Detect which cell encompasses the target text, then output its [x, y] center coordinate. 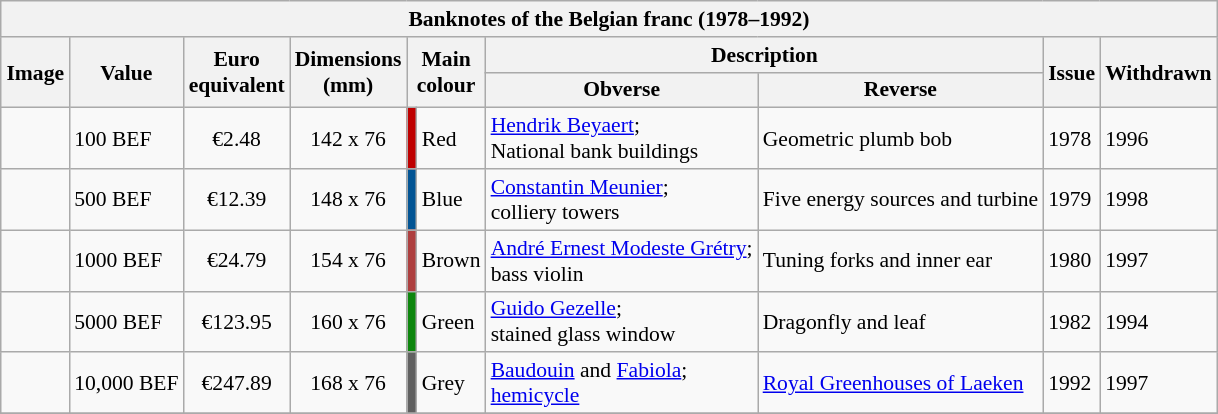
148 x 76 [348, 200]
1980 [1072, 260]
1996 [1158, 138]
Withdrawn [1158, 72]
1994 [1158, 322]
Euroequivalent [237, 72]
Hendrik Beyaert;National bank buildings [622, 138]
Dimensions(mm) [348, 72]
500 BEF [126, 200]
1998 [1158, 200]
10,000 BEF [126, 382]
Dragonfly and leaf [900, 322]
142 x 76 [348, 138]
Green [452, 322]
1992 [1072, 382]
Banknotes of the Belgian franc (1978–1992) [608, 19]
Royal Greenhouses of Laeken [900, 382]
Reverse [900, 90]
Tuning forks and inner ear [900, 260]
Description [765, 54]
Value [126, 72]
Issue [1072, 72]
1979 [1072, 200]
Constantin Meunier;colliery towers [622, 200]
Red [452, 138]
1982 [1072, 322]
1000 BEF [126, 260]
André Ernest Modeste Grétry;bass violin [622, 260]
160 x 76 [348, 322]
Maincolour [446, 72]
€12.39 [237, 200]
168 x 76 [348, 382]
Guido Gezelle;stained glass window [622, 322]
€123.95 [237, 322]
1978 [1072, 138]
5000 BEF [126, 322]
Baudouin and Fabiola;hemicycle [622, 382]
Obverse [622, 90]
Image [35, 72]
€2.48 [237, 138]
Geometric plumb bob [900, 138]
100 BEF [126, 138]
€24.79 [237, 260]
Brown [452, 260]
€247.89 [237, 382]
154 x 76 [348, 260]
Five energy sources and turbine [900, 200]
Grey [452, 382]
Blue [452, 200]
